Provide the [x, y] coordinate of the cell's center where the given text is located.  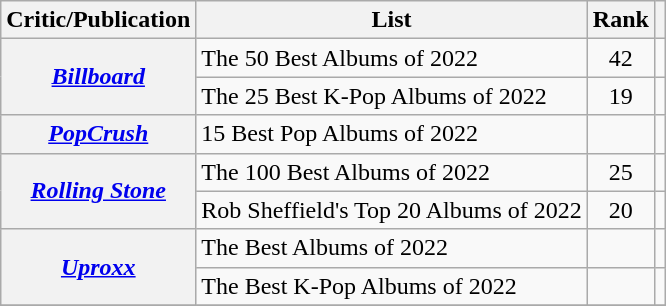
The 100 Best Albums of 2022 [392, 172]
25 [620, 172]
Rolling Stone [98, 191]
The 25 Best K-Pop Albums of 2022 [392, 96]
20 [620, 210]
Critic/Publication [98, 20]
The 50 Best Albums of 2022 [392, 58]
List [392, 20]
19 [620, 96]
The Best Albums of 2022 [392, 248]
15 Best Pop Albums of 2022 [392, 134]
Uproxx [98, 267]
The Best K-Pop Albums of 2022 [392, 286]
Rob Sheffield's Top 20 Albums of 2022 [392, 210]
Rank [620, 20]
42 [620, 58]
Billboard [98, 77]
PopCrush [98, 134]
